From the cell containing the given text, extract its center point as (X, Y) coordinate. 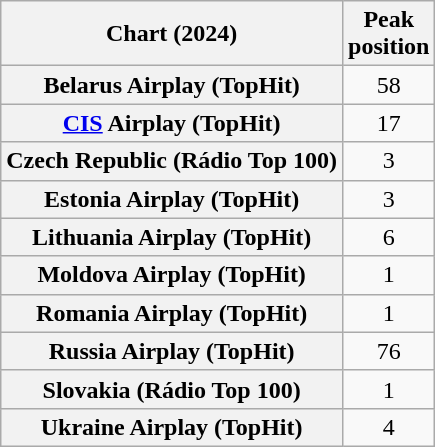
6 (389, 237)
Belarus Airplay (TopHit) (172, 85)
Ukraine Airplay (TopHit) (172, 427)
Czech Republic (Rádio Top 100) (172, 161)
Slovakia (Rádio Top 100) (172, 389)
Peakposition (389, 34)
CIS Airplay (TopHit) (172, 123)
Chart (2024) (172, 34)
58 (389, 85)
Lithuania Airplay (TopHit) (172, 237)
76 (389, 351)
Estonia Airplay (TopHit) (172, 199)
17 (389, 123)
Romania Airplay (TopHit) (172, 313)
Moldova Airplay (TopHit) (172, 275)
Russia Airplay (TopHit) (172, 351)
4 (389, 427)
